Scan for the cell matching the given text and deliver its (x, y) coordinate at center. 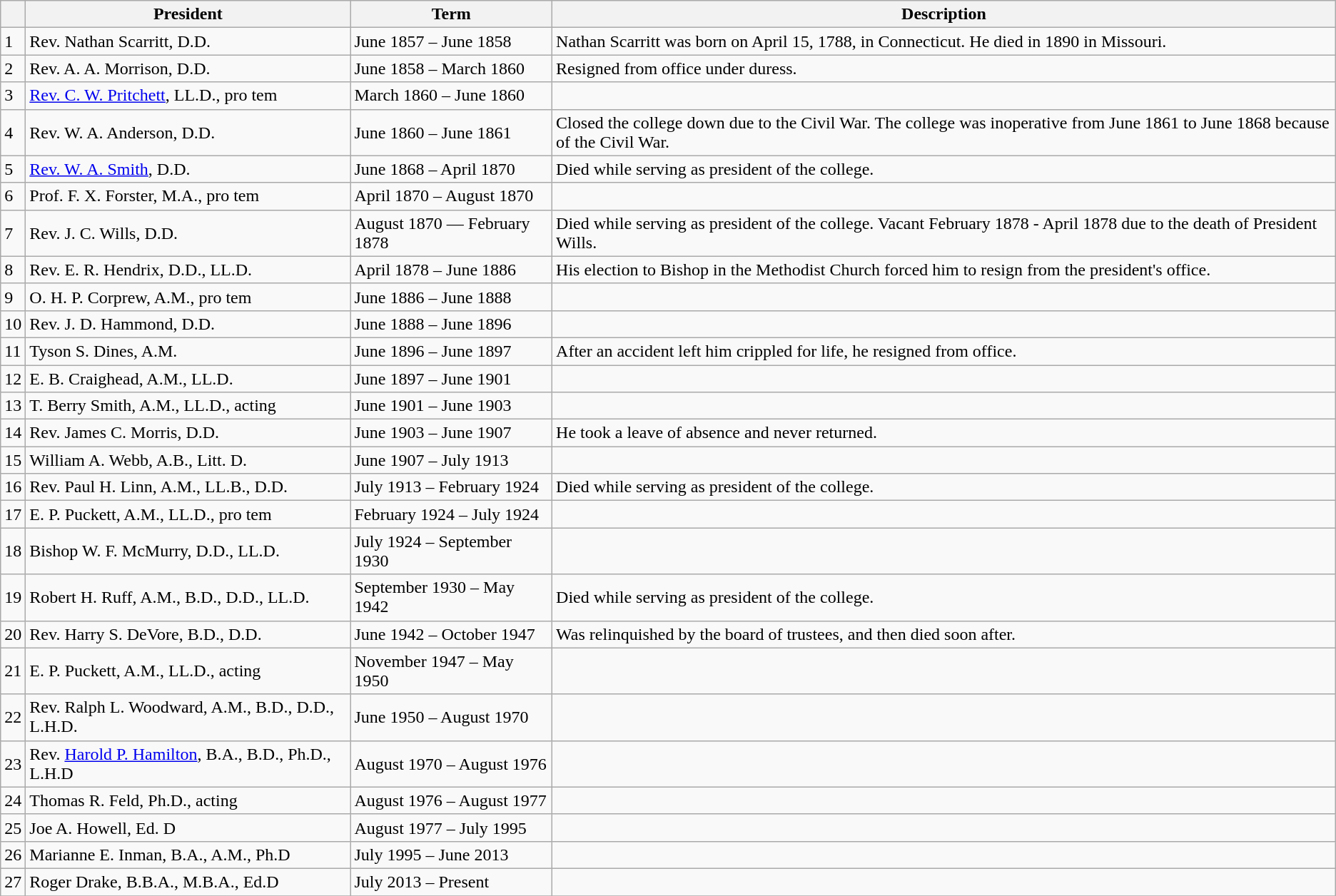
4 (13, 133)
Resigned from office under duress. (944, 68)
Rev. Harold P. Hamilton, B.A., B.D., Ph.D., L.H.D (188, 763)
11 (13, 351)
August 1870 — February 1878 (451, 233)
June 1857 – June 1858 (451, 41)
3 (13, 96)
March 1860 – June 1860 (451, 96)
August 1977 – July 1995 (451, 828)
12 (13, 379)
September 1930 – May 1942 (451, 598)
E. P. Puckett, A.M., LL.D., acting (188, 671)
July 2013 – Present (451, 882)
June 1896 – June 1897 (451, 351)
June 1950 – August 1970 (451, 718)
24 (13, 800)
June 1907 – July 1913 (451, 460)
April 1870 – August 1870 (451, 196)
November 1947 – May 1950 (451, 671)
25 (13, 828)
O. H. P. Corprew, A.M., pro tem (188, 297)
27 (13, 882)
7 (13, 233)
Tyson S. Dines, A.M. (188, 351)
13 (13, 406)
June 1858 – March 1860 (451, 68)
22 (13, 718)
17 (13, 514)
Description (944, 14)
His election to Bishop in the Methodist Church forced him to resign from the president's office. (944, 270)
Roger Drake, B.B.A., M.B.A., Ed.D (188, 882)
Rev. Paul H. Linn, A.M., LL.B., D.D. (188, 487)
Rev. J. D. Hammond, D.D. (188, 324)
15 (13, 460)
Rev. E. R. Hendrix, D.D., LL.D. (188, 270)
April 1878 – June 1886 (451, 270)
June 1886 – June 1888 (451, 297)
19 (13, 598)
July 1913 – February 1924 (451, 487)
26 (13, 855)
8 (13, 270)
Rev. Harry S. DeVore, B.D., D.D. (188, 634)
Robert H. Ruff, A.M., B.D., D.D., LL.D. (188, 598)
T. Berry Smith, A.M., LL.D., acting (188, 406)
Died while serving as president of the college. Vacant February 1878 - April 1878 due to the death of President Wills. (944, 233)
Rev. W. A. Anderson, D.D. (188, 133)
Rev. J. C. Wills, D.D. (188, 233)
Thomas R. Feld, Ph.D., acting (188, 800)
June 1903 – June 1907 (451, 433)
Rev. Ralph L. Woodward, A.M., B.D., D.D., L.H.D. (188, 718)
Rev. A. A. Morrison, D.D. (188, 68)
June 1942 – October 1947 (451, 634)
After an accident left him crippled for life, he resigned from office. (944, 351)
E. P. Puckett, A.M., LL.D., pro tem (188, 514)
Marianne E. Inman, B.A., A.M., Ph.D (188, 855)
Rev. W. A. Smith, D.D. (188, 169)
9 (13, 297)
Was relinquished by the board of trustees, and then died soon after. (944, 634)
14 (13, 433)
June 1901 – June 1903 (451, 406)
16 (13, 487)
He took a leave of absence and never returned. (944, 433)
Bishop W. F. McMurry, D.D., LL.D. (188, 551)
June 1868 – April 1870 (451, 169)
June 1897 – June 1901 (451, 379)
February 1924 – July 1924 (451, 514)
20 (13, 634)
Rev. James C. Morris, D.D. (188, 433)
Term (451, 14)
July 1995 – June 2013 (451, 855)
5 (13, 169)
Prof. F. X. Forster, M.A., pro tem (188, 196)
E. B. Craighead, A.M., LL.D. (188, 379)
Rev. C. W. Pritchett, LL.D., pro tem (188, 96)
Nathan Scarritt was born on April 15, 1788, in Connecticut. He died in 1890 in Missouri. (944, 41)
August 1976 – August 1977 (451, 800)
23 (13, 763)
August 1970 – August 1976 (451, 763)
2 (13, 68)
Rev. Nathan Scarritt, D.D. (188, 41)
July 1924 – September 1930 (451, 551)
President (188, 14)
Closed the college down due to the Civil War. The college was inoperative from June 1861 to June 1868 because of the Civil War. (944, 133)
June 1860 – June 1861 (451, 133)
6 (13, 196)
10 (13, 324)
21 (13, 671)
June 1888 – June 1896 (451, 324)
Joe A. Howell, Ed. D (188, 828)
18 (13, 551)
William A. Webb, A.B., Litt. D. (188, 460)
1 (13, 41)
